From the cell containing the given text, extract its center point as (X, Y) coordinate. 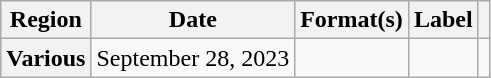
Format(s) (352, 20)
Date (193, 20)
Region (46, 20)
Label (443, 20)
Various (46, 58)
September 28, 2023 (193, 58)
